Find where the given text appears and provide that cell's center as [X, Y] coordinate. 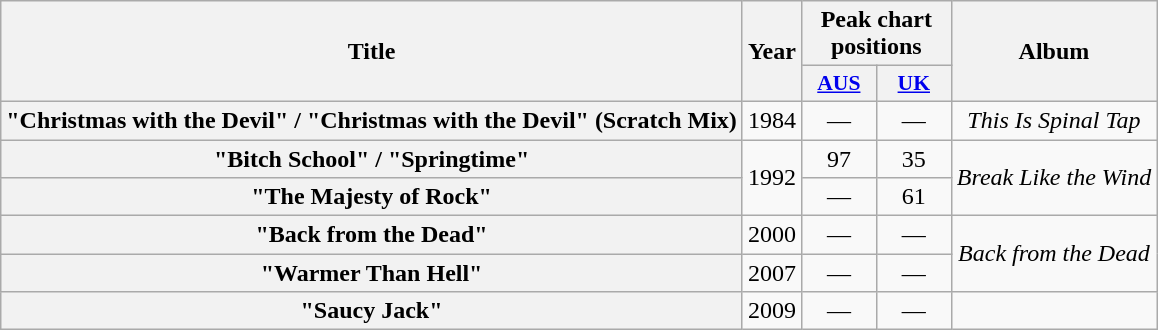
61 [914, 197]
1984 [772, 120]
Peak chart positions [876, 34]
35 [914, 159]
"Warmer Than Hell" [372, 273]
UK [914, 84]
AUS [838, 84]
This Is Spinal Tap [1054, 120]
2007 [772, 273]
Break Like the Wind [1054, 178]
2009 [772, 311]
"Saucy Jack" [372, 311]
"Christmas with the Devil" / "Christmas with the Devil" (Scratch Mix) [372, 120]
1992 [772, 178]
2000 [772, 235]
"Bitch School" / "Springtime" [372, 159]
Album [1054, 52]
Year [772, 52]
"Back from the Dead" [372, 235]
"The Majesty of Rock" [372, 197]
Back from the Dead [1054, 254]
Title [372, 52]
97 [838, 159]
